Scan for the cell matching the given text and deliver its [x, y] coordinate at center. 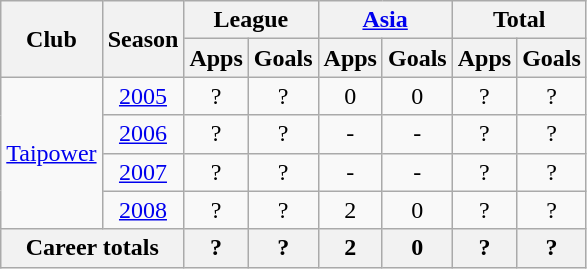
2008 [143, 210]
Season [143, 39]
2007 [143, 172]
2006 [143, 134]
2005 [143, 96]
Asia [385, 20]
Total [519, 20]
Career totals [92, 248]
Club [52, 39]
League [251, 20]
Taipower [52, 153]
